Provide the (X, Y) coordinate of the cell's center where the given text is located.  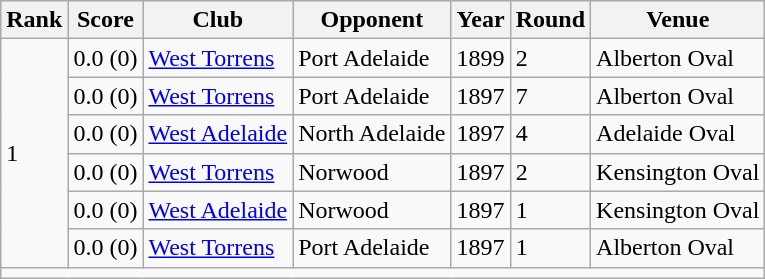
Score (106, 20)
North Adelaide (372, 134)
Club (218, 20)
7 (550, 96)
4 (550, 134)
Year (480, 20)
Venue (678, 20)
Round (550, 20)
Rank (34, 20)
1899 (480, 58)
Opponent (372, 20)
Adelaide Oval (678, 134)
